From the cell containing the given text, extract its center point as [X, Y] coordinate. 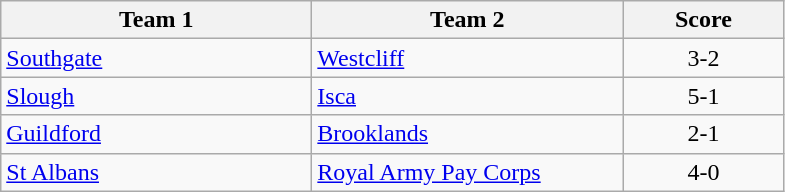
Brooklands [468, 134]
Score [704, 20]
Guildford [156, 134]
5-1 [704, 96]
Slough [156, 96]
Southgate [156, 58]
St Albans [156, 172]
4-0 [704, 172]
Royal Army Pay Corps [468, 172]
Team 2 [468, 20]
Westcliff [468, 58]
3-2 [704, 58]
Team 1 [156, 20]
Isca [468, 96]
2-1 [704, 134]
